Provide the (x, y) coordinate of the cell's center where the given text is located.  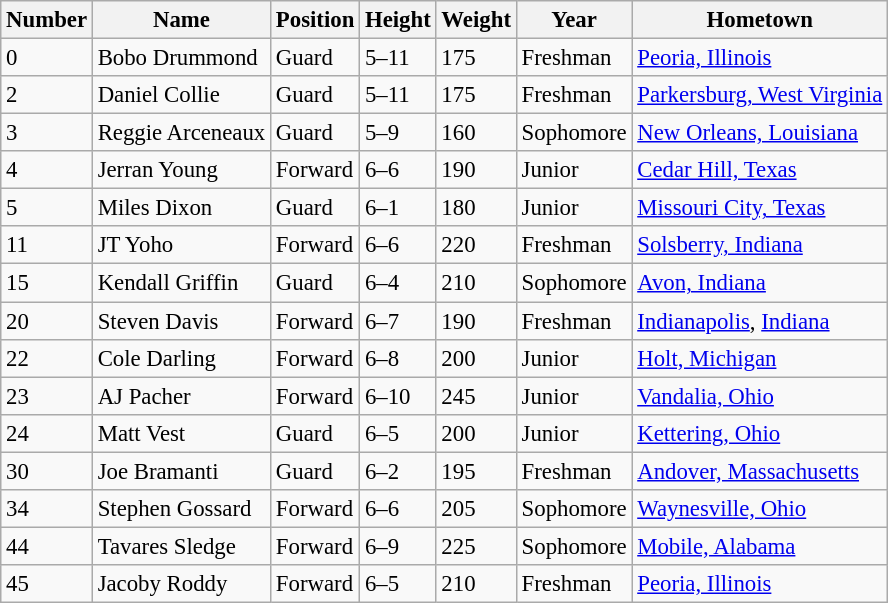
6–9 (398, 546)
Position (316, 20)
Miles Dixon (181, 208)
3 (47, 133)
Year (574, 20)
44 (47, 546)
Avon, Indiana (760, 283)
225 (476, 546)
Andover, Massachusetts (760, 471)
2 (47, 95)
20 (47, 321)
Jerran Young (181, 170)
23 (47, 396)
Joe Bramanti (181, 471)
Cedar Hill, Texas (760, 170)
Indianapolis, Indiana (760, 321)
11 (47, 245)
6–1 (398, 208)
15 (47, 283)
Vandalia, Ohio (760, 396)
Tavares Sledge (181, 546)
195 (476, 471)
Daniel Collie (181, 95)
160 (476, 133)
Solsberry, Indiana (760, 245)
Weight (476, 20)
180 (476, 208)
Number (47, 20)
0 (47, 58)
4 (47, 170)
Holt, Michigan (760, 358)
6–4 (398, 283)
Kendall Griffin (181, 283)
Missouri City, Texas (760, 208)
AJ Pacher (181, 396)
6–2 (398, 471)
24 (47, 433)
JT Yoho (181, 245)
Jacoby Roddy (181, 584)
6–7 (398, 321)
Stephen Gossard (181, 509)
45 (47, 584)
New Orleans, Louisiana (760, 133)
Mobile, Alabama (760, 546)
Matt Vest (181, 433)
Parkersburg, West Virginia (760, 95)
Reggie Arceneaux (181, 133)
205 (476, 509)
Steven Davis (181, 321)
Kettering, Ohio (760, 433)
22 (47, 358)
6–8 (398, 358)
Height (398, 20)
245 (476, 396)
Waynesville, Ohio (760, 509)
5 (47, 208)
220 (476, 245)
30 (47, 471)
Cole Darling (181, 358)
Bobo Drummond (181, 58)
5–9 (398, 133)
6–10 (398, 396)
34 (47, 509)
Hometown (760, 20)
Name (181, 20)
